Detect which cell encompasses the target text, then output its (X, Y) center coordinate. 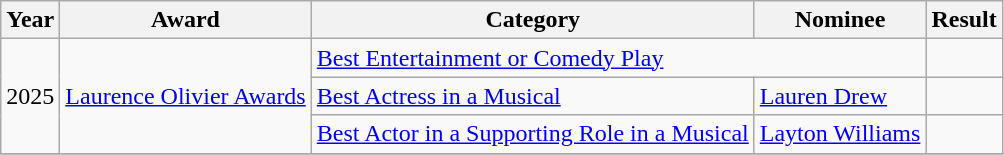
Lauren Drew (840, 96)
Award (186, 20)
2025 (30, 96)
Layton Williams (840, 134)
Year (30, 20)
Best Entertainment or Comedy Play (618, 58)
Nominee (840, 20)
Best Actress in a Musical (532, 96)
Result (964, 20)
Laurence Olivier Awards (186, 96)
Category (532, 20)
Best Actor in a Supporting Role in a Musical (532, 134)
